Provide the [x, y] coordinate of the cell's center where the given text is located.  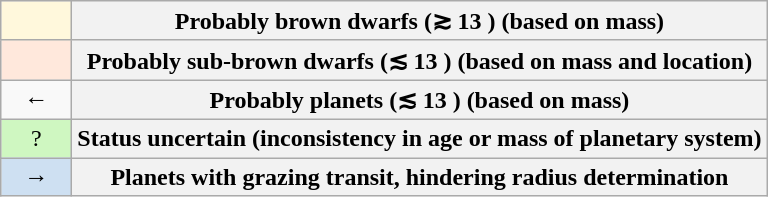
Probably sub-brown dwarfs (≲ 13 ) (based on mass and location) [420, 60]
? [36, 138]
Probably brown dwarfs (≳ 13 ) (based on mass) [420, 21]
→ [36, 177]
Planets with grazing transit, hindering radius determination [420, 177]
Status uncertain (inconsistency in age or mass of planetary system) [420, 138]
← [36, 100]
Probably planets (≲ 13 ) (based on mass) [420, 100]
